For the text-containing cell, return its midpoint in [x, y] coordinate format. 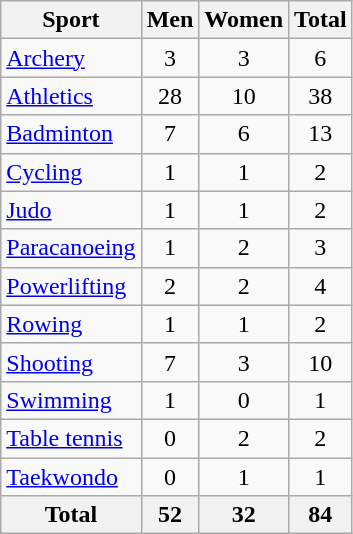
Sport [71, 20]
Women [244, 20]
Men [170, 20]
Powerlifting [71, 286]
84 [321, 515]
13 [321, 134]
Paracanoeing [71, 248]
28 [170, 96]
Table tennis [71, 438]
Swimming [71, 400]
Rowing [71, 324]
4 [321, 286]
52 [170, 515]
Judo [71, 210]
Archery [71, 58]
Cycling [71, 172]
Shooting [71, 362]
38 [321, 96]
32 [244, 515]
Badminton [71, 134]
Taekwondo [71, 477]
Athletics [71, 96]
